Extract the [x, y] coordinate from the center of the cell holding the provided text.  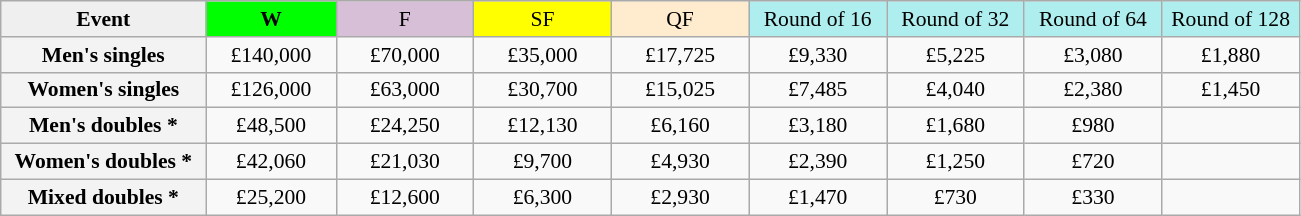
£126,000 [271, 90]
£330 [1093, 197]
£30,700 [543, 90]
£25,200 [271, 197]
£1,450 [1231, 90]
£730 [955, 197]
£35,000 [543, 55]
Men's doubles * [104, 126]
£2,380 [1093, 90]
£12,600 [405, 197]
W [271, 19]
£4,040 [955, 90]
£9,330 [818, 55]
Round of 32 [955, 19]
£1,470 [818, 197]
Men's singles [104, 55]
£42,060 [271, 162]
£3,080 [1093, 55]
Round of 128 [1231, 19]
Event [104, 19]
£12,130 [543, 126]
£6,300 [543, 197]
£24,250 [405, 126]
F [405, 19]
£21,030 [405, 162]
£17,725 [680, 55]
£980 [1093, 126]
£3,180 [818, 126]
SF [543, 19]
£7,485 [818, 90]
£6,160 [680, 126]
QF [680, 19]
£9,700 [543, 162]
£70,000 [405, 55]
Mixed doubles * [104, 197]
£5,225 [955, 55]
£63,000 [405, 90]
£4,930 [680, 162]
Women's singles [104, 90]
£140,000 [271, 55]
£1,680 [955, 126]
£15,025 [680, 90]
£48,500 [271, 126]
Round of 64 [1093, 19]
£1,250 [955, 162]
Women's doubles * [104, 162]
£2,390 [818, 162]
£2,930 [680, 197]
£720 [1093, 162]
Round of 16 [818, 19]
£1,880 [1231, 55]
